From the cell containing the given text, extract its center point as (x, y) coordinate. 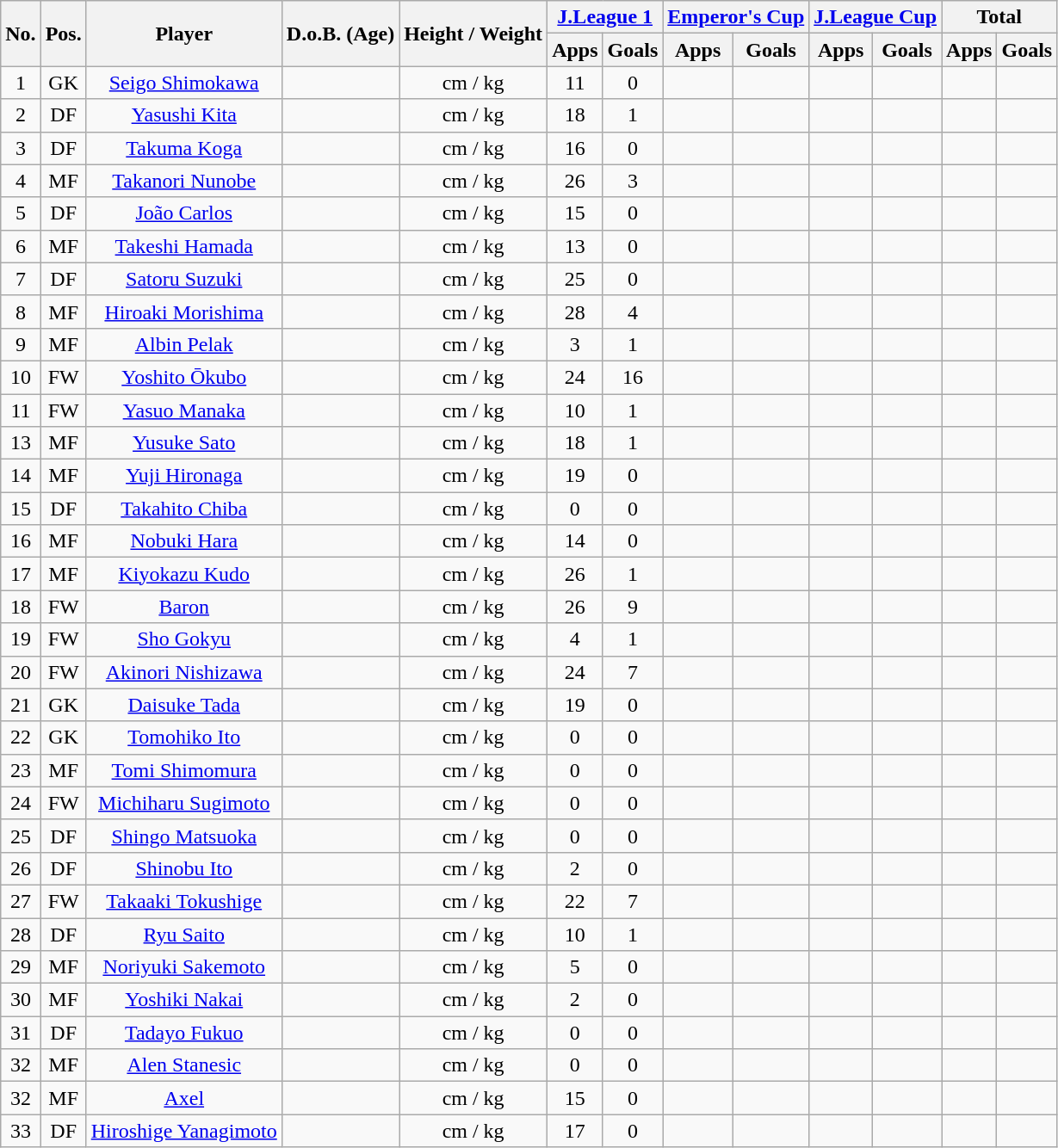
Michiharu Sugimoto (184, 803)
Baron (184, 607)
Takuma Koga (184, 148)
Albin Pelak (184, 344)
Takahito Chiba (184, 509)
J.League Cup (875, 17)
Ryu Saito (184, 934)
31 (21, 1033)
8 (21, 312)
Emperor's Cup (736, 17)
Takeshi Hamada (184, 246)
29 (21, 967)
Pos. (64, 34)
Total (999, 17)
Seigo Shimokawa (184, 83)
J.League 1 (605, 17)
Hiroshige Yanagimoto (184, 1131)
João Carlos (184, 213)
Satoru Suzuki (184, 279)
Shingo Matsuoka (184, 836)
Daisuke Tada (184, 705)
Yuji Hironaga (184, 476)
Yusuke Sato (184, 443)
Tadayo Fukuo (184, 1033)
6 (21, 246)
Sho Gokyu (184, 639)
Yoshiki Nakai (184, 1000)
Player (184, 34)
Height / Weight (473, 34)
No. (21, 34)
Alen Stanesic (184, 1065)
21 (21, 705)
Tomohiko Ito (184, 738)
Takaaki Tokushige (184, 901)
Noriyuki Sakemoto (184, 967)
D.o.B. (Age) (340, 34)
33 (21, 1131)
Nobuki Hara (184, 541)
Shinobu Ito (184, 868)
Yasuo Manaka (184, 410)
Takanori Nunobe (184, 181)
Yoshito Ōkubo (184, 377)
30 (21, 1000)
23 (21, 770)
Axel (184, 1098)
Kiyokazu Kudo (184, 574)
20 (21, 672)
Tomi Shimomura (184, 770)
27 (21, 901)
Yasushi Kita (184, 115)
Hiroaki Morishima (184, 312)
Akinori Nishizawa (184, 672)
